Locate the cell with the specified text and output its (X, Y) center coordinate. 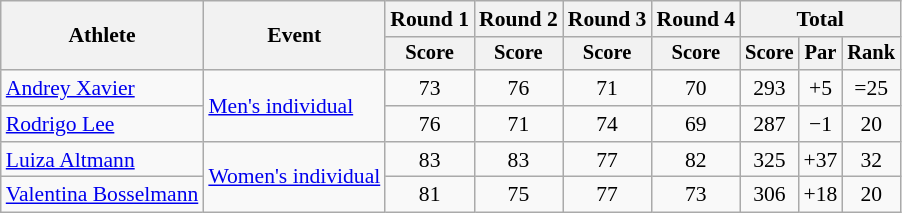
70 (696, 88)
+37 (821, 160)
Round 2 (518, 19)
Valentina Bosselmann (102, 195)
82 (696, 160)
69 (696, 124)
+18 (821, 195)
75 (518, 195)
Par (821, 54)
287 (769, 124)
Men's individual (294, 106)
Athlete (102, 36)
Round 4 (696, 19)
Round 1 (430, 19)
Round 3 (608, 19)
−1 (821, 124)
293 (769, 88)
32 (871, 160)
=25 (871, 88)
81 (430, 195)
74 (608, 124)
Rank (871, 54)
325 (769, 160)
Andrey Xavier (102, 88)
Luiza Altmann (102, 160)
306 (769, 195)
Women's individual (294, 178)
Rodrigo Lee (102, 124)
Total (820, 19)
+5 (821, 88)
Event (294, 36)
